Extract the [x, y] coordinate from the center of the cell holding the provided text.  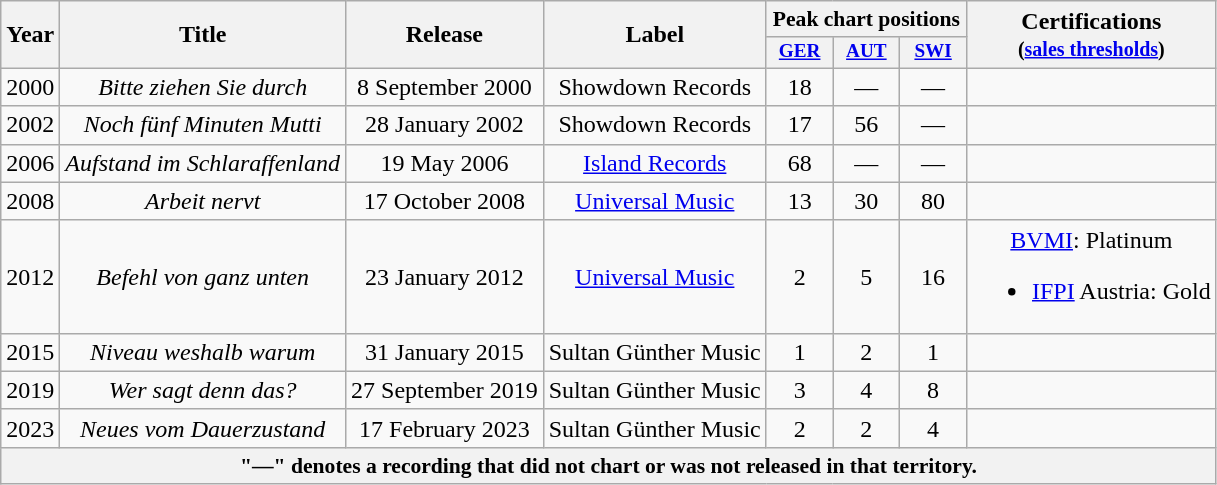
Label [654, 34]
SWI [934, 52]
Aufstand im Schlaraffenland [203, 163]
17 [800, 125]
Befehl von ganz unten [203, 276]
8 September 2000 [445, 87]
Niveau weshalb warum [203, 352]
2015 [30, 352]
17 October 2008 [445, 201]
23 January 2012 [445, 276]
2023 [30, 428]
2006 [30, 163]
Noch fünf Minuten Mutti [203, 125]
BVMI: PlatinumIFPI Austria: Gold [1091, 276]
2012 [30, 276]
3 [800, 390]
Island Records [654, 163]
Release [445, 34]
18 [800, 87]
27 September 2019 [445, 390]
19 May 2006 [445, 163]
8 [934, 390]
30 [866, 201]
68 [800, 163]
16 [934, 276]
56 [866, 125]
Peak chart positions [866, 19]
2000 [30, 87]
Certifications(sales thresholds) [1091, 34]
Title [203, 34]
AUT [866, 52]
GER [800, 52]
17 February 2023 [445, 428]
80 [934, 201]
2019 [30, 390]
28 January 2002 [445, 125]
Bitte ziehen Sie durch [203, 87]
Wer sagt denn das? [203, 390]
2008 [30, 201]
Neues vom Dauerzustand [203, 428]
Arbeit nervt [203, 201]
13 [800, 201]
"—" denotes a recording that did not chart or was not released in that territory. [608, 466]
5 [866, 276]
Year [30, 34]
31 January 2015 [445, 352]
2002 [30, 125]
